Pinpoint the cell where the given text exists, returning its (X, Y) midpoint coordinate. 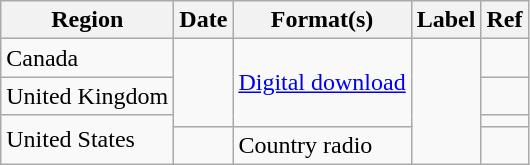
Label (446, 20)
Ref (504, 20)
Region (88, 20)
Digital download (322, 82)
Date (204, 20)
Canada (88, 58)
Format(s) (322, 20)
United Kingdom (88, 96)
United States (88, 140)
Country radio (322, 145)
